Return [X, Y] of the center of cell containing provided text 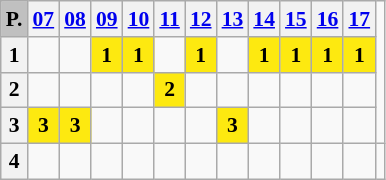
09 [107, 19]
P. [14, 19]
12 [201, 19]
4 [14, 162]
08 [75, 19]
07 [43, 19]
15 [296, 19]
13 [233, 19]
11 [170, 19]
17 [359, 19]
10 [139, 19]
14 [264, 19]
16 [328, 19]
